Extract the (X, Y) coordinate from the center of the cell holding the provided text.  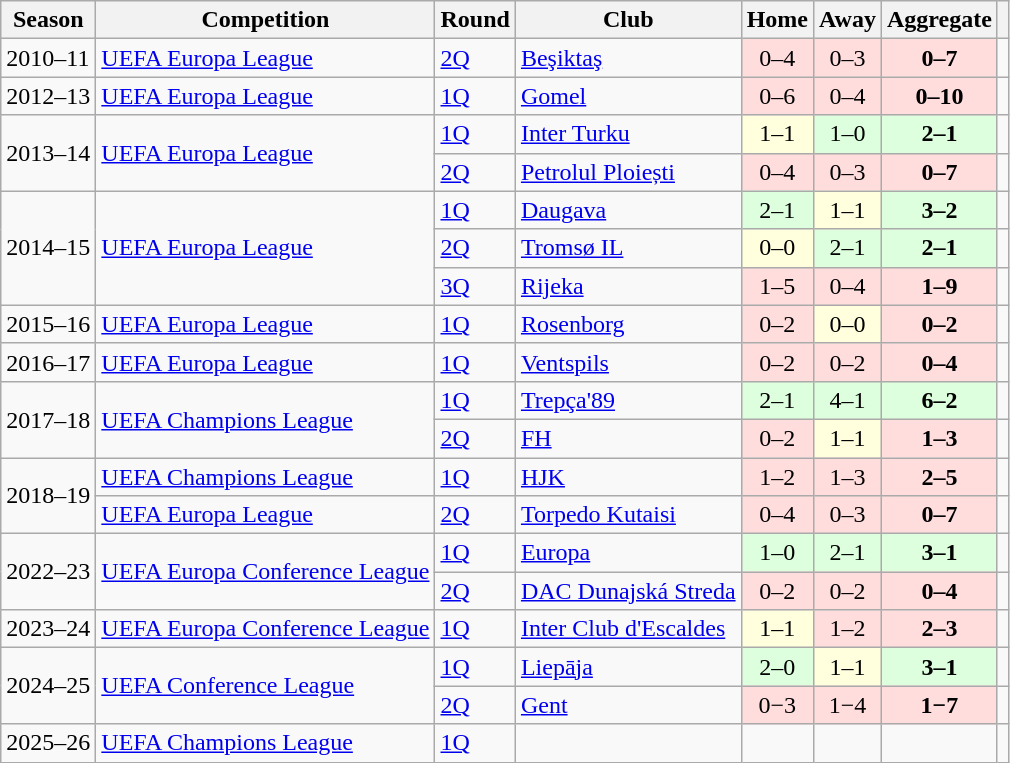
2014–15 (48, 248)
Gent (628, 705)
Beşiktaş (628, 58)
2013–14 (48, 153)
2018–19 (48, 496)
2016–17 (48, 362)
Daugava (628, 210)
Inter Turku (628, 134)
1−4 (847, 705)
1−7 (939, 705)
2–3 (939, 629)
2–5 (939, 477)
3–2 (939, 210)
Away (847, 20)
Ventspils (628, 362)
Torpedo Kutaisi (628, 515)
Trepça'89 (628, 400)
2015–16 (48, 324)
3Q (475, 286)
2025–26 (48, 743)
HJK (628, 477)
0−3 (777, 705)
Aggregate (939, 20)
Rosenborg (628, 324)
Season (48, 20)
1–9 (939, 286)
Rijeka (628, 286)
Inter Club d'Escaldes (628, 629)
0–6 (777, 96)
2022–23 (48, 572)
FH (628, 438)
Liepāja (628, 667)
2017–18 (48, 419)
Petrolul Ploiești (628, 172)
Europa (628, 553)
Tromsø IL (628, 248)
DAC Dunajská Streda (628, 591)
Club (628, 20)
1–5 (777, 286)
2010–11 (48, 58)
2012–13 (48, 96)
UEFA Conference League (266, 686)
Gomel (628, 96)
0–10 (939, 96)
Home (777, 20)
Round (475, 20)
2–0 (777, 667)
2024–25 (48, 686)
Competition (266, 20)
2023–24 (48, 629)
4–1 (847, 400)
6–2 (939, 400)
